Identify which cell holds the provided text, then report its [x, y] central coordinate. 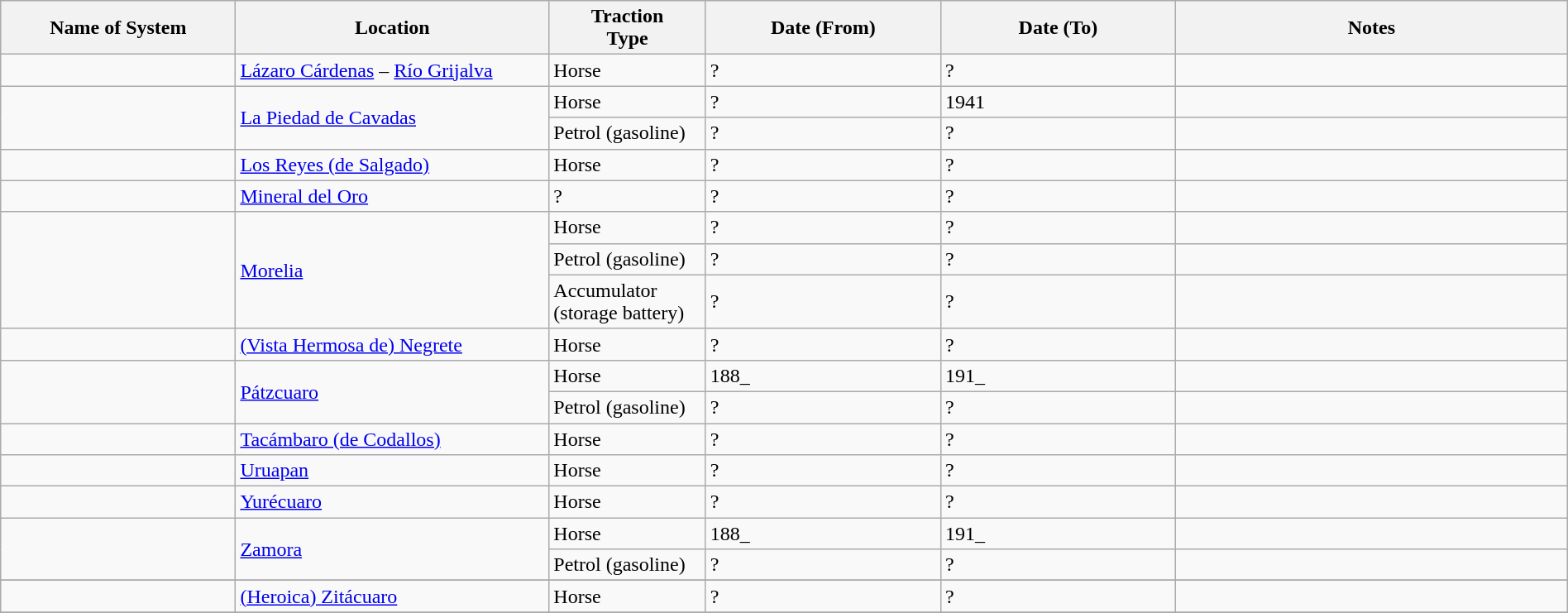
Pátzcuaro [392, 391]
Notes [1372, 28]
La Piedad de Cavadas [392, 117]
(Heroica) Zitácuaro [392, 596]
Mineral del Oro [392, 196]
Uruapan [392, 471]
Accumulator (storage battery) [627, 301]
TractionType [627, 28]
Morelia [392, 270]
Name of System [118, 28]
Yurécuaro [392, 502]
Location [392, 28]
Date (From) [823, 28]
Lázaro Cárdenas – Río Grijalva [392, 70]
Tacámbaro (de Codallos) [392, 439]
Date (To) [1058, 28]
(Vista Hermosa de) Negrete [392, 344]
Zamora [392, 549]
1941 [1058, 102]
Los Reyes (de Salgado) [392, 165]
